Provide the [x, y] coordinate of the cell's center where the given text is located.  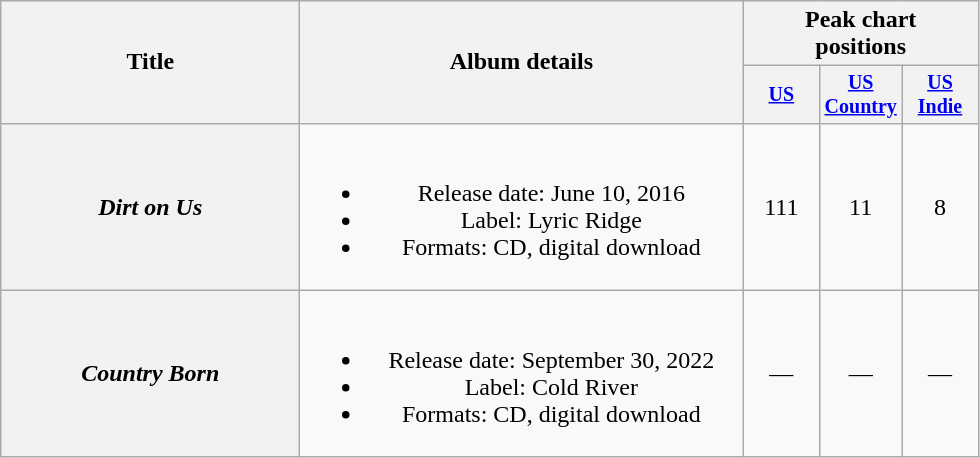
Peak chartpositions [861, 34]
US [782, 94]
Country Born [150, 374]
Dirt on Us [150, 206]
Album details [522, 62]
8 [940, 206]
11 [861, 206]
Title [150, 62]
111 [782, 206]
USCountry [861, 94]
USIndie [940, 94]
Release date: September 30, 2022Label: Cold RiverFormats: CD, digital download [522, 374]
Release date: June 10, 2016Label: Lyric RidgeFormats: CD, digital download [522, 206]
